Return the [X, Y] coordinate for the center point of the cell that contains the specified text.  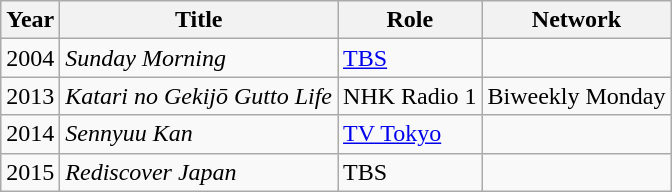
TV Tokyo [410, 134]
Biweekly Monday [576, 96]
2004 [30, 58]
Role [410, 20]
2014 [30, 134]
2015 [30, 172]
NHK Radio 1 [410, 96]
Rediscover Japan [199, 172]
Sennyuu Kan [199, 134]
Title [199, 20]
Katari no Gekijō Gutto Life [199, 96]
Sunday Morning [199, 58]
2013 [30, 96]
Network [576, 20]
Year [30, 20]
